From the cell containing the given text, extract its center point as [x, y] coordinate. 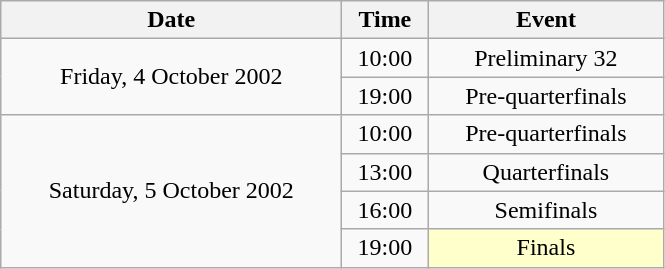
Time [385, 20]
Quarterfinals [546, 172]
Finals [546, 248]
Date [172, 20]
16:00 [385, 210]
13:00 [385, 172]
Semifinals [546, 210]
Event [546, 20]
Saturday, 5 October 2002 [172, 191]
Friday, 4 October 2002 [172, 77]
Preliminary 32 [546, 58]
